Return the (x, y) coordinate for the center point of the cell that contains the specified text.  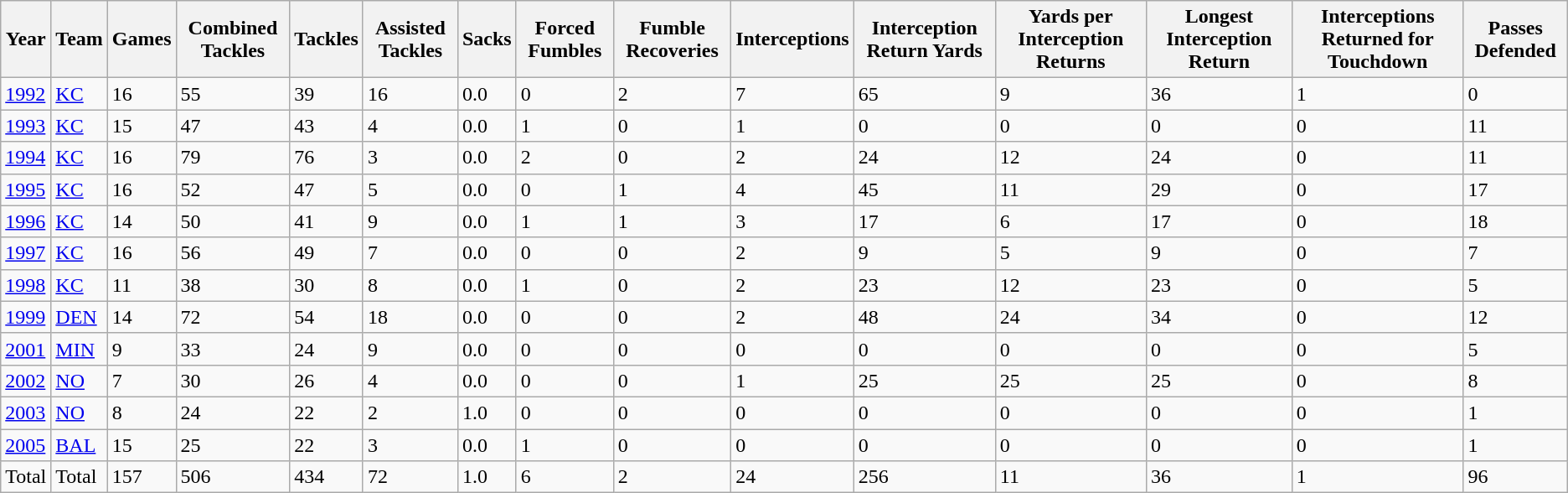
Sacks (487, 39)
Games (142, 39)
Interceptions (792, 39)
Fumble Recoveries (672, 39)
Team (80, 39)
39 (327, 94)
Interceptions Returned for Touchdown (1377, 39)
Tackles (327, 39)
1996 (26, 221)
Assisted Tackles (410, 39)
1992 (26, 94)
2005 (26, 445)
1997 (26, 253)
2002 (26, 381)
29 (1219, 189)
Interception Return Yards (925, 39)
56 (233, 253)
Year (26, 39)
1999 (26, 317)
79 (233, 158)
Combined Tackles (233, 39)
506 (233, 477)
45 (925, 189)
MIN (80, 349)
38 (233, 285)
1994 (26, 158)
26 (327, 381)
49 (327, 253)
1995 (26, 189)
BAL (80, 445)
Forced Fumbles (565, 39)
2001 (26, 349)
434 (327, 477)
1998 (26, 285)
41 (327, 221)
43 (327, 126)
48 (925, 317)
55 (233, 94)
Yards per Interception Returns (1070, 39)
33 (233, 349)
1993 (26, 126)
52 (233, 189)
65 (925, 94)
2003 (26, 413)
76 (327, 158)
Passes Defended (1515, 39)
Longest Interception Return (1219, 39)
157 (142, 477)
DEN (80, 317)
256 (925, 477)
54 (327, 317)
50 (233, 221)
96 (1515, 477)
34 (1219, 317)
